Pinpoint the cell where the given text exists, returning its (X, Y) midpoint coordinate. 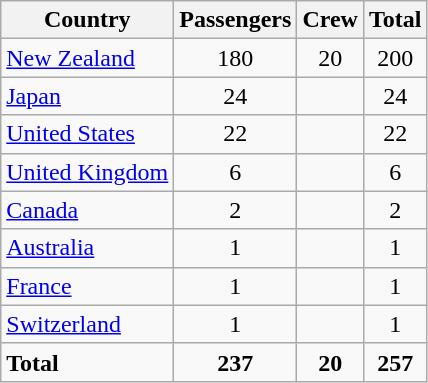
Passengers (236, 20)
Crew (330, 20)
257 (395, 362)
180 (236, 58)
Country (88, 20)
Switzerland (88, 324)
Japan (88, 96)
United Kingdom (88, 172)
France (88, 286)
New Zealand (88, 58)
237 (236, 362)
Canada (88, 210)
Australia (88, 248)
United States (88, 134)
200 (395, 58)
